Extract the (x, y) coordinate from the center of the cell holding the provided text.  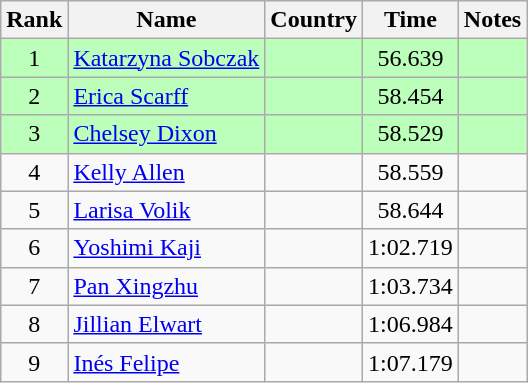
Larisa Volik (166, 210)
58.559 (411, 172)
58.454 (411, 96)
Notes (492, 20)
Rank (34, 20)
Kelly Allen (166, 172)
2 (34, 96)
3 (34, 134)
7 (34, 286)
1:07.179 (411, 362)
Country (314, 20)
Time (411, 20)
Chelsey Dixon (166, 134)
Pan Xingzhu (166, 286)
9 (34, 362)
8 (34, 324)
1:06.984 (411, 324)
6 (34, 248)
56.639 (411, 58)
Jillian Elwart (166, 324)
4 (34, 172)
1:03.734 (411, 286)
58.644 (411, 210)
5 (34, 210)
Name (166, 20)
Erica Scarff (166, 96)
Inés Felipe (166, 362)
Katarzyna Sobczak (166, 58)
1:02.719 (411, 248)
58.529 (411, 134)
Yoshimi Kaji (166, 248)
1 (34, 58)
